Extract the (x, y) coordinate from the center of the cell holding the provided text.  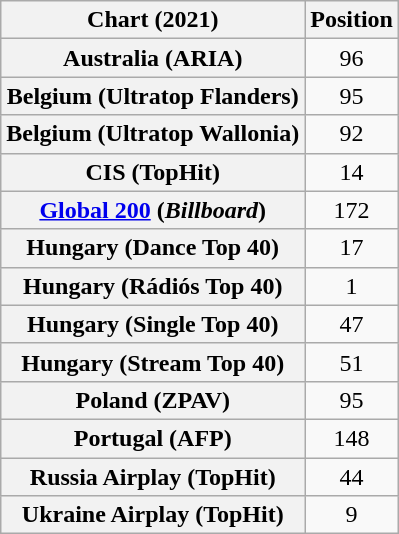
44 (352, 477)
Portugal (AFP) (153, 438)
Chart (2021) (153, 20)
17 (352, 248)
1 (352, 286)
172 (352, 210)
Hungary (Dance Top 40) (153, 248)
Hungary (Rádiós Top 40) (153, 286)
Poland (ZPAV) (153, 400)
9 (352, 515)
96 (352, 58)
148 (352, 438)
Hungary (Single Top 40) (153, 324)
Position (352, 20)
Russia Airplay (TopHit) (153, 477)
51 (352, 362)
Ukraine Airplay (TopHit) (153, 515)
CIS (TopHit) (153, 172)
92 (352, 134)
Hungary (Stream Top 40) (153, 362)
Global 200 (Billboard) (153, 210)
Belgium (Ultratop Wallonia) (153, 134)
14 (352, 172)
Australia (ARIA) (153, 58)
47 (352, 324)
Belgium (Ultratop Flanders) (153, 96)
